Provide the (X, Y) coordinate of the cell's center where the given text is located.  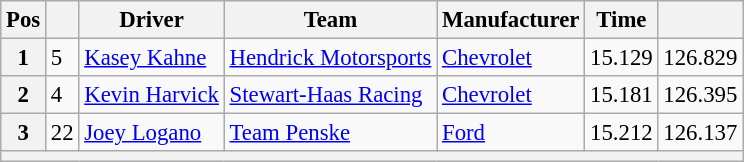
Driver (152, 20)
2 (24, 95)
1 (24, 58)
Manufacturer (511, 20)
Hendrick Motorsports (330, 58)
15.212 (622, 133)
Joey Logano (152, 133)
Pos (24, 20)
126.137 (700, 133)
5 (62, 58)
Ford (511, 133)
126.395 (700, 95)
Kasey Kahne (152, 58)
22 (62, 133)
15.129 (622, 58)
126.829 (700, 58)
4 (62, 95)
3 (24, 133)
Team Penske (330, 133)
Stewart-Haas Racing (330, 95)
Team (330, 20)
15.181 (622, 95)
Time (622, 20)
Kevin Harvick (152, 95)
